Detect which cell encompasses the target text, then output its [X, Y] center coordinate. 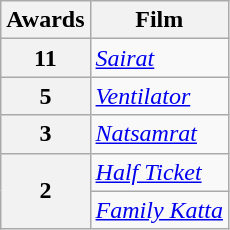
11 [46, 58]
Film [159, 20]
Ventilator [159, 96]
3 [46, 134]
2 [46, 191]
Natsamrat [159, 134]
Half Ticket [159, 172]
Family Katta [159, 210]
Sairat [159, 58]
5 [46, 96]
Awards [46, 20]
